From the cell containing the given text, extract its center point as (X, Y) coordinate. 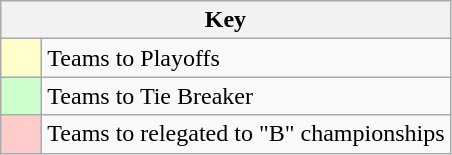
Teams to relegated to "B" championships (246, 134)
Teams to Playoffs (246, 58)
Teams to Tie Breaker (246, 96)
Key (226, 20)
